Scan for the cell matching the given text and deliver its [X, Y] coordinate at center. 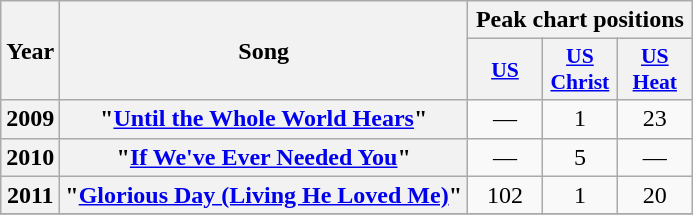
2009 [30, 119]
2010 [30, 157]
US Christ [580, 70]
US [506, 70]
102 [506, 195]
US Heat [654, 70]
Year [30, 50]
2011 [30, 195]
"Glorious Day (Living He Loved Me)" [264, 195]
"If We've Ever Needed You" [264, 157]
20 [654, 195]
5 [580, 157]
Peak chart positions [580, 20]
Song [264, 50]
23 [654, 119]
"Until the Whole World Hears" [264, 119]
